Capture the cell that displays the provided text and extract its [X, Y] central coordinate. 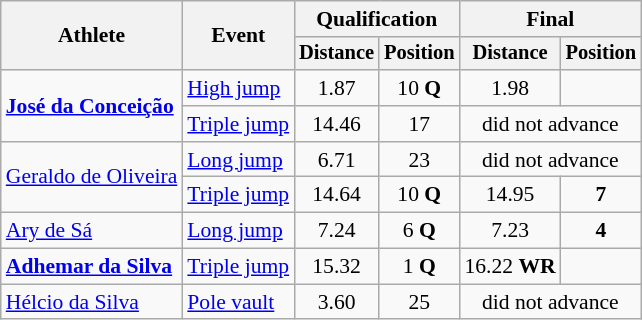
17 [419, 124]
Athlete [92, 36]
14.95 [510, 195]
High jump [238, 88]
7.23 [510, 231]
1.98 [510, 88]
1 Q [419, 267]
7.24 [336, 231]
Ary de Sá [92, 231]
José da Conceição [92, 106]
16.22 WR [510, 267]
Geraldo de Oliveira [92, 178]
Pole vault [238, 302]
7 [601, 195]
Adhemar da Silva [92, 267]
6 Q [419, 231]
Hélcio da Silva [92, 302]
Event [238, 36]
Final [550, 19]
Qualification [376, 19]
15.32 [336, 267]
1.87 [336, 88]
14.64 [336, 195]
14.46 [336, 124]
6.71 [336, 160]
25 [419, 302]
3.60 [336, 302]
23 [419, 160]
4 [601, 231]
